For the text-containing cell, return its midpoint in [X, Y] coordinate format. 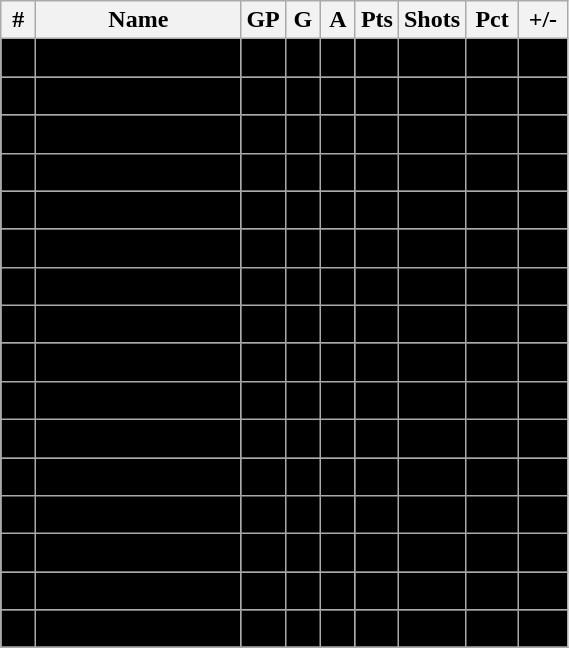
40 [432, 324]
+7 [544, 591]
89 [18, 96]
57 [432, 438]
Abygail Laking [138, 96]
GP [263, 20]
.093 [492, 400]
.062 [492, 629]
55 [432, 172]
.169 [492, 58]
37 [432, 477]
Laura Grant [138, 362]
Jenna Downey [138, 438]
Daniela Falconio [138, 324]
Jessica Shanahan [138, 58]
Pct [492, 20]
Marilynn Hay [138, 286]
.059 [492, 515]
Shots [432, 20]
104 [432, 286]
# [18, 20]
Brittney Perkins [138, 248]
83 [432, 96]
.035 [492, 438]
41 [18, 286]
Leah Boucher [138, 553]
+13 [544, 248]
100 [432, 134]
.048 [492, 286]
+1 [544, 629]
Jessica McCullough [138, 591]
50 [432, 210]
Catie Gavin [138, 172]
Carolyn Campbell [138, 134]
11 [338, 362]
+10 [544, 553]
.125 [492, 324]
+/- [544, 20]
.130 [492, 134]
.037 [492, 362]
.181 [492, 96]
Name [138, 20]
94 [18, 400]
+9 [544, 172]
25 [376, 96]
19 [18, 248]
Nicole Hansom [138, 400]
+16 [544, 362]
.040 [492, 210]
.108 [492, 477]
.153 [492, 248]
72 [18, 438]
Pts [376, 20]
28 [376, 58]
.000 [492, 591]
Tyson Beukeboom [138, 515]
Suzanne Fenerty [138, 210]
92 [18, 172]
59 [432, 248]
Sidney Ritchie [138, 477]
A [338, 20]
G [302, 20]
77 [432, 58]
Anna Barrett [138, 629]
